Determine the [x, y] coordinate at the center of the cell enclosing the given text.  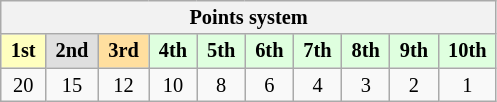
6th [269, 51]
Points system [249, 17]
2 [414, 85]
10th [467, 51]
20 [24, 85]
8 [221, 85]
5th [221, 51]
4th [173, 51]
15 [72, 85]
1 [467, 85]
6 [269, 85]
12 [123, 85]
1st [24, 51]
3rd [123, 51]
4 [317, 85]
3 [366, 85]
8th [366, 51]
9th [414, 51]
7th [317, 51]
10 [173, 85]
2nd [72, 51]
